Return [x, y] of the center of cell containing provided text 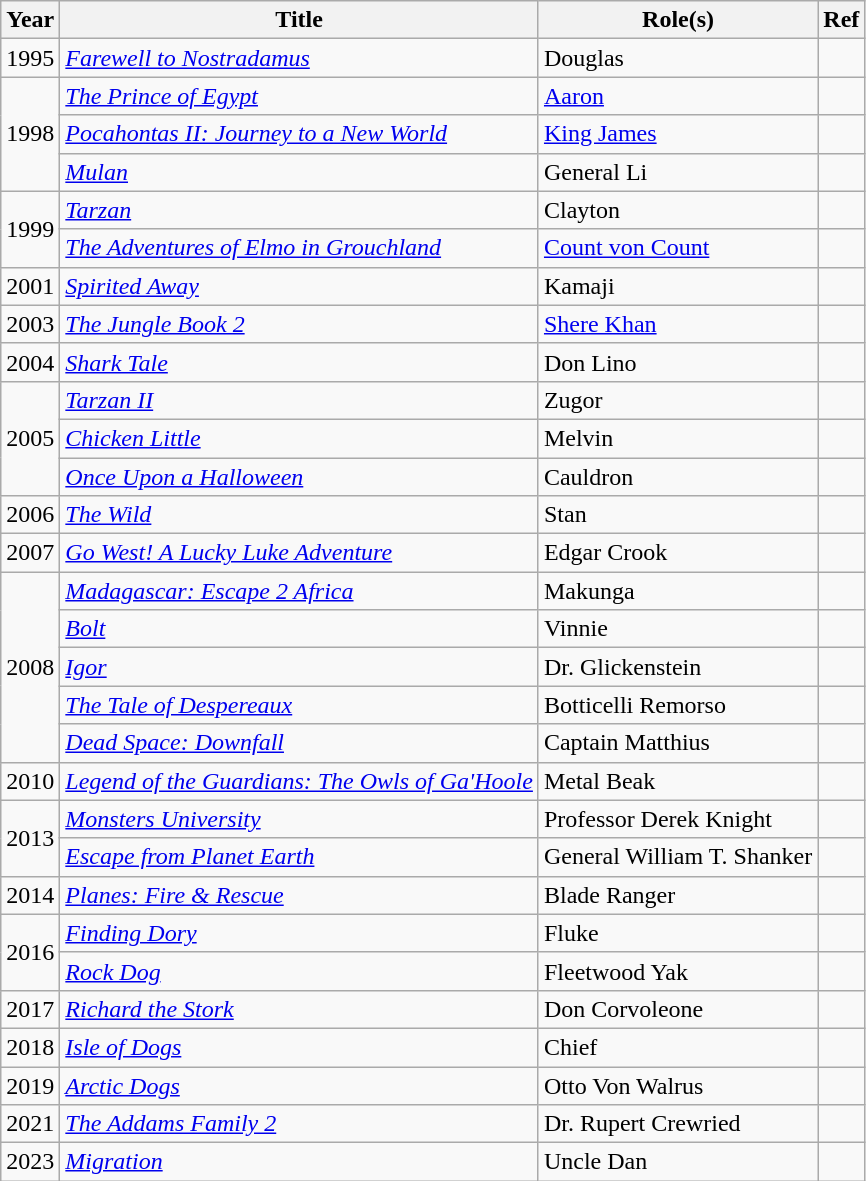
Tarzan II [300, 400]
2001 [30, 286]
Blade Ranger [678, 895]
2019 [30, 1085]
1999 [30, 229]
Farewell to Nostradamus [300, 58]
2007 [30, 553]
Bolt [300, 629]
Migration [300, 1162]
Finding Dory [300, 933]
Ref [842, 20]
Spirited Away [300, 286]
Igor [300, 667]
Don Corvoleone [678, 1009]
The Jungle Book 2 [300, 324]
Fluke [678, 933]
Metal Beak [678, 781]
2018 [30, 1047]
2023 [30, 1162]
The Adventures of Elmo in Grouchland [300, 248]
2006 [30, 515]
Legend of the Guardians: The Owls of Ga'Hoole [300, 781]
2014 [30, 895]
Stan [678, 515]
1995 [30, 58]
Tarzan [300, 210]
Escape from Planet Earth [300, 857]
The Wild [300, 515]
Isle of Dogs [300, 1047]
Once Upon a Halloween [300, 477]
Melvin [678, 438]
2003 [30, 324]
2005 [30, 438]
Makunga [678, 591]
Dead Space: Downfall [300, 743]
Cauldron [678, 477]
Botticelli Remorso [678, 705]
Richard the Stork [300, 1009]
The Tale of Despereaux [300, 705]
Edgar Crook [678, 553]
2004 [30, 362]
Role(s) [678, 20]
Go West! A Lucky Luke Adventure [300, 553]
2016 [30, 952]
Title [300, 20]
Monsters University [300, 819]
General William T. Shanker [678, 857]
Zugor [678, 400]
General Li [678, 172]
Don Lino [678, 362]
Douglas [678, 58]
2010 [30, 781]
Chief [678, 1047]
Dr. Rupert Crewried [678, 1124]
Chicken Little [300, 438]
Clayton [678, 210]
Captain Matthius [678, 743]
2013 [30, 838]
Count von Count [678, 248]
2021 [30, 1124]
Vinnie [678, 629]
Planes: Fire & Rescue [300, 895]
Professor Derek Knight [678, 819]
Fleetwood Yak [678, 971]
Shark Tale [300, 362]
1998 [30, 134]
2017 [30, 1009]
The Prince of Egypt [300, 96]
Year [30, 20]
Uncle Dan [678, 1162]
King James [678, 134]
Shere Khan [678, 324]
Kamaji [678, 286]
2008 [30, 667]
Madagascar: Escape 2 Africa [300, 591]
Dr. Glickenstein [678, 667]
The Addams Family 2 [300, 1124]
Aaron [678, 96]
Pocahontas II: Journey to a New World [300, 134]
Mulan [300, 172]
Otto Von Walrus [678, 1085]
Rock Dog [300, 971]
Arctic Dogs [300, 1085]
